Return [X, Y] of the center of cell containing provided text 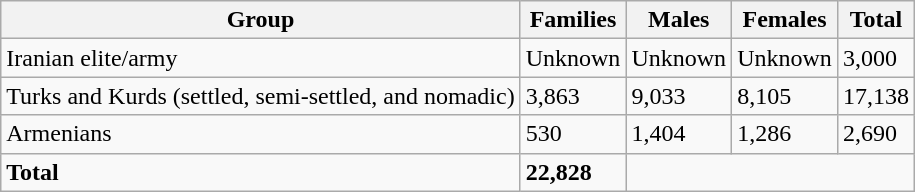
8,105 [785, 96]
Iranian elite/army [260, 58]
3,863 [573, 96]
Armenians [260, 134]
530 [573, 134]
2,690 [876, 134]
1,404 [679, 134]
Turks and Kurds (settled, semi-settled, and nomadic) [260, 96]
3,000 [876, 58]
17,138 [876, 96]
Males [679, 20]
22,828 [573, 172]
Females [785, 20]
1,286 [785, 134]
Families [573, 20]
Group [260, 20]
9,033 [679, 96]
